Provide the [x, y] coordinate of the cell's center where the given text is located.  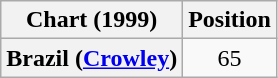
65 [230, 58]
Chart (1999) [92, 20]
Position [230, 20]
Brazil (Crowley) [92, 58]
